Return the (x, y) coordinate for the center point of the cell that contains the specified text.  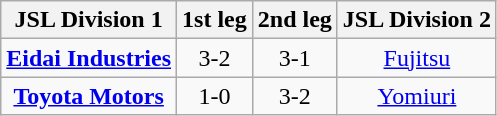
JSL Division 1 (89, 20)
Toyota Motors (89, 96)
2nd leg (294, 20)
JSL Division 2 (416, 20)
1st leg (215, 20)
Eidai Industries (89, 58)
1-0 (215, 96)
Fujitsu (416, 58)
3-1 (294, 58)
Yomiuri (416, 96)
